Extract the [x, y] coordinate from the center of the cell holding the provided text.  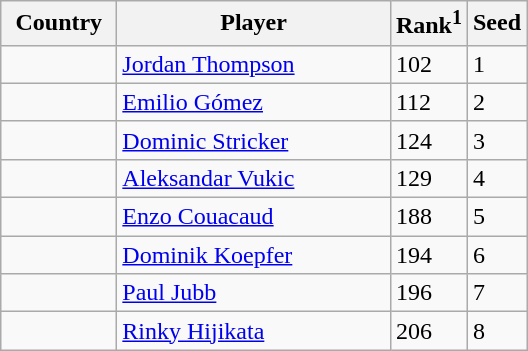
8 [496, 331]
Dominik Koepfer [254, 255]
1 [496, 64]
129 [428, 178]
Player [254, 24]
Aleksandar Vukic [254, 178]
194 [428, 255]
Enzo Couacaud [254, 217]
Dominic Stricker [254, 140]
Rinky Hijikata [254, 331]
2 [496, 102]
3 [496, 140]
Jordan Thompson [254, 64]
102 [428, 64]
7 [496, 293]
206 [428, 331]
4 [496, 178]
6 [496, 255]
124 [428, 140]
Country [59, 24]
196 [428, 293]
Emilio Gómez [254, 102]
Rank1 [428, 24]
112 [428, 102]
188 [428, 217]
5 [496, 217]
Seed [496, 24]
Paul Jubb [254, 293]
